Pinpoint the cell where the given text exists, returning its [x, y] midpoint coordinate. 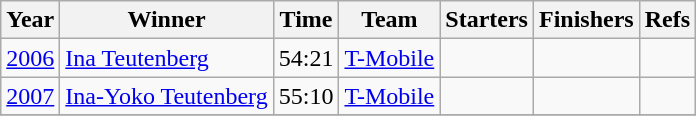
Ina-Yoko Teutenberg [166, 96]
Finishers [586, 20]
2006 [30, 58]
Time [306, 20]
2007 [30, 96]
55:10 [306, 96]
Refs [667, 20]
Starters [487, 20]
Year [30, 20]
Team [390, 20]
Winner [166, 20]
54:21 [306, 58]
Ina Teutenberg [166, 58]
